Pinpoint the cell where the given text exists, returning its (X, Y) midpoint coordinate. 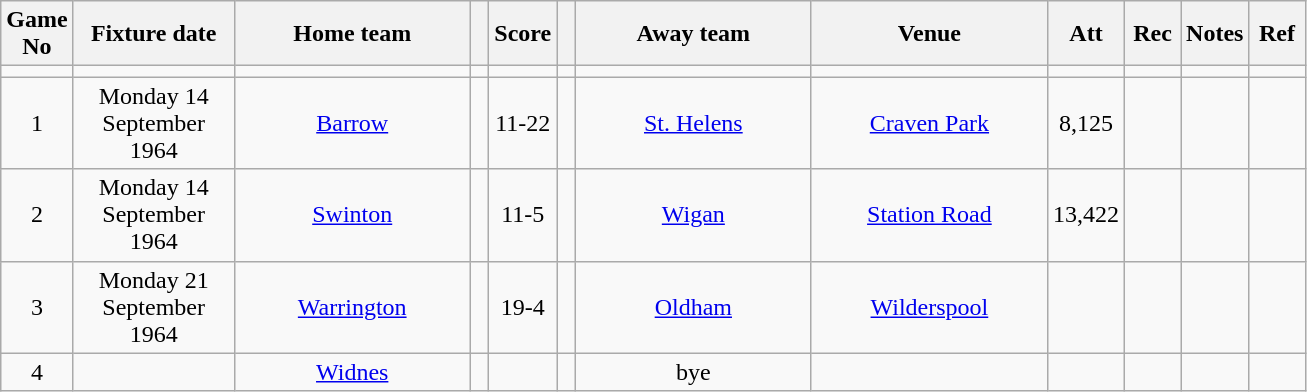
Home team (352, 34)
Craven Park (929, 123)
13,422 (1086, 215)
Monday 21 September 1964 (154, 307)
Oldham (693, 307)
3 (37, 307)
Ref (1277, 34)
bye (693, 372)
Wilderspool (929, 307)
Warrington (352, 307)
Widnes (352, 372)
2 (37, 215)
11-5 (523, 215)
Att (1086, 34)
4 (37, 372)
Station Road (929, 215)
Away team (693, 34)
Wigan (693, 215)
Swinton (352, 215)
8,125 (1086, 123)
1 (37, 123)
Fixture date (154, 34)
11-22 (523, 123)
Barrow (352, 123)
St. Helens (693, 123)
Game No (37, 34)
Score (523, 34)
Venue (929, 34)
Notes (1215, 34)
19-4 (523, 307)
Rec (1153, 34)
